Output the (X, Y) coordinate of the center of the cell containing the given text.  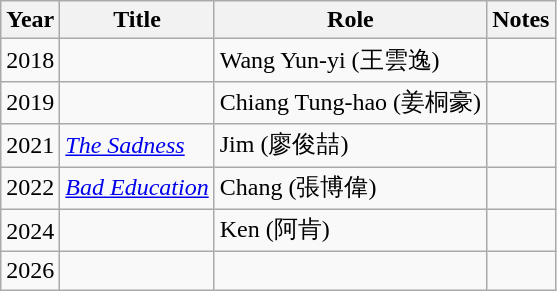
2022 (30, 188)
2019 (30, 102)
Chang (張博偉) (350, 188)
The Sadness (137, 146)
Title (137, 20)
Bad Education (137, 188)
2018 (30, 60)
Year (30, 20)
Ken (阿肯) (350, 230)
Notes (521, 20)
Jim (廖俊喆) (350, 146)
Chiang Tung-hao (姜桐豪) (350, 102)
Role (350, 20)
2024 (30, 230)
Wang Yun-yi (王雲逸) (350, 60)
2021 (30, 146)
2026 (30, 271)
